For the text-containing cell, return its midpoint in [X, Y] coordinate format. 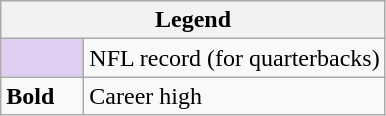
Career high [234, 96]
Legend [193, 20]
NFL record (for quarterbacks) [234, 58]
Bold [42, 96]
